From the cell containing the given text, extract its center point as [X, Y] coordinate. 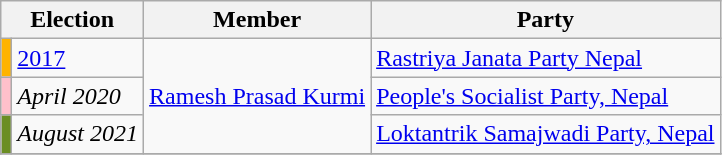
Member [258, 20]
2017 [78, 58]
Ramesh Prasad Kurmi [258, 96]
Election [72, 20]
Party [546, 20]
April 2020 [78, 96]
People's Socialist Party, Nepal [546, 96]
Loktantrik Samajwadi Party, Nepal [546, 134]
Rastriya Janata Party Nepal [546, 58]
August 2021 [78, 134]
